Capture the cell that displays the provided text and extract its [x, y] central coordinate. 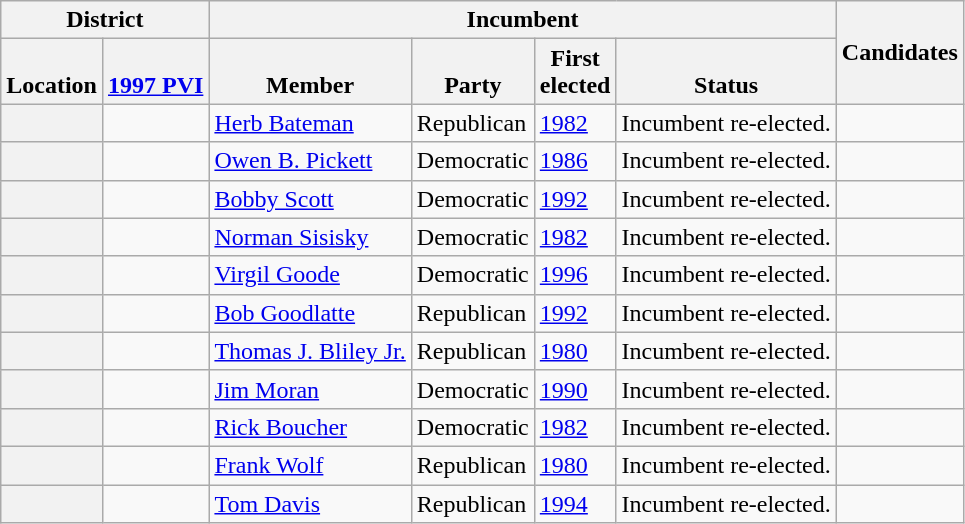
Jim Moran [310, 389]
Member [310, 72]
1996 [575, 275]
Firstelected [575, 72]
Location [52, 72]
Owen B. Pickett [310, 161]
1986 [575, 161]
Tom Davis [310, 503]
Bob Goodlatte [310, 313]
1990 [575, 389]
Rick Boucher [310, 427]
Candidates [900, 52]
Incumbent [522, 20]
Thomas J. Bliley Jr. [310, 351]
Status [726, 72]
Virgil Goode [310, 275]
Norman Sisisky [310, 237]
1997 PVI [155, 72]
Herb Bateman [310, 123]
District [105, 20]
Party [472, 72]
Frank Wolf [310, 465]
1994 [575, 503]
Bobby Scott [310, 199]
